Output the [X, Y] coordinate of the center of the cell containing the given text.  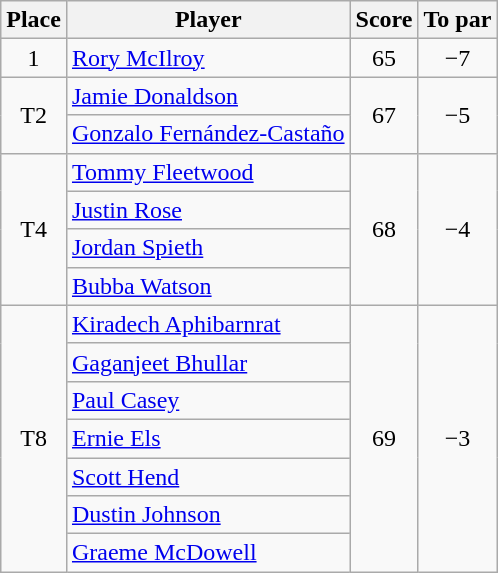
To par [458, 20]
T8 [34, 438]
Dustin Johnson [208, 515]
Graeme McDowell [208, 553]
Place [34, 20]
69 [384, 438]
Jordan Spieth [208, 248]
−5 [458, 115]
T4 [34, 229]
Scott Hend [208, 477]
−4 [458, 229]
Paul Casey [208, 400]
Gonzalo Fernández-Castaño [208, 134]
Jamie Donaldson [208, 96]
65 [384, 58]
Bubba Watson [208, 286]
68 [384, 229]
T2 [34, 115]
1 [34, 58]
Ernie Els [208, 438]
Kiradech Aphibarnrat [208, 324]
Gaganjeet Bhullar [208, 362]
Player [208, 20]
Rory McIlroy [208, 58]
Tommy Fleetwood [208, 172]
−3 [458, 438]
Justin Rose [208, 210]
Score [384, 20]
67 [384, 115]
−7 [458, 58]
